Determine the [x, y] coordinate at the center of the cell enclosing the given text.  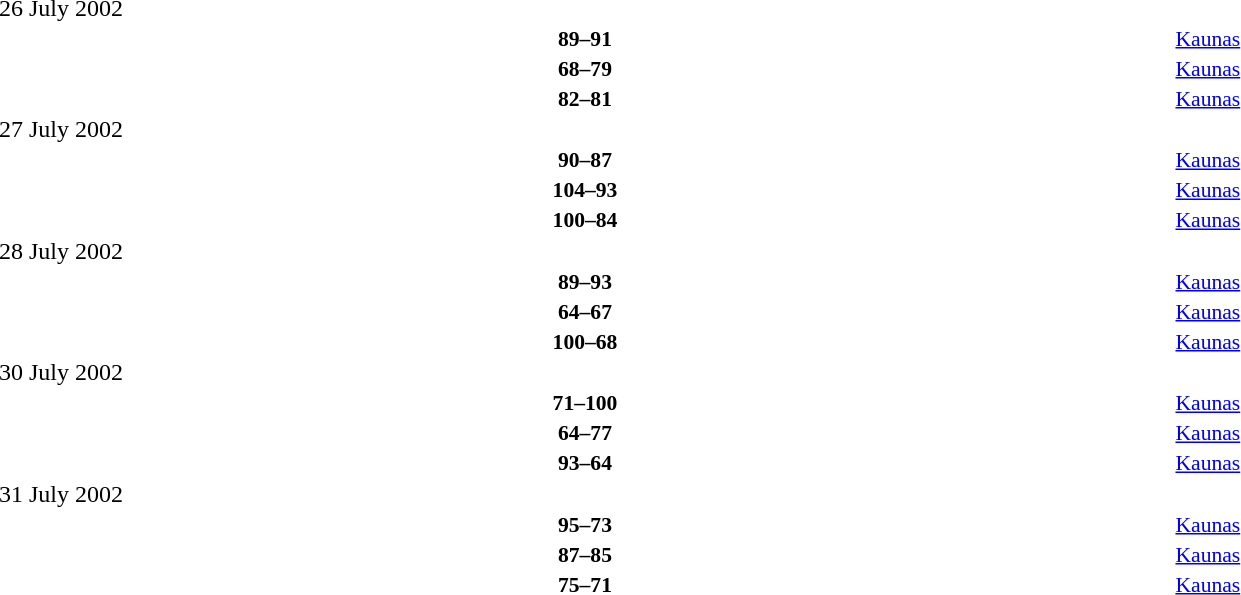
87–85 [584, 554]
64–77 [584, 433]
71–100 [584, 403]
93–64 [584, 463]
100–68 [584, 342]
89–91 [584, 38]
68–79 [584, 68]
90–87 [584, 160]
104–93 [584, 190]
89–93 [584, 282]
95–73 [584, 524]
100–84 [584, 220]
64–67 [584, 312]
82–81 [584, 98]
